Search for the cell housing the specified text and yield its (x, y) center coordinate. 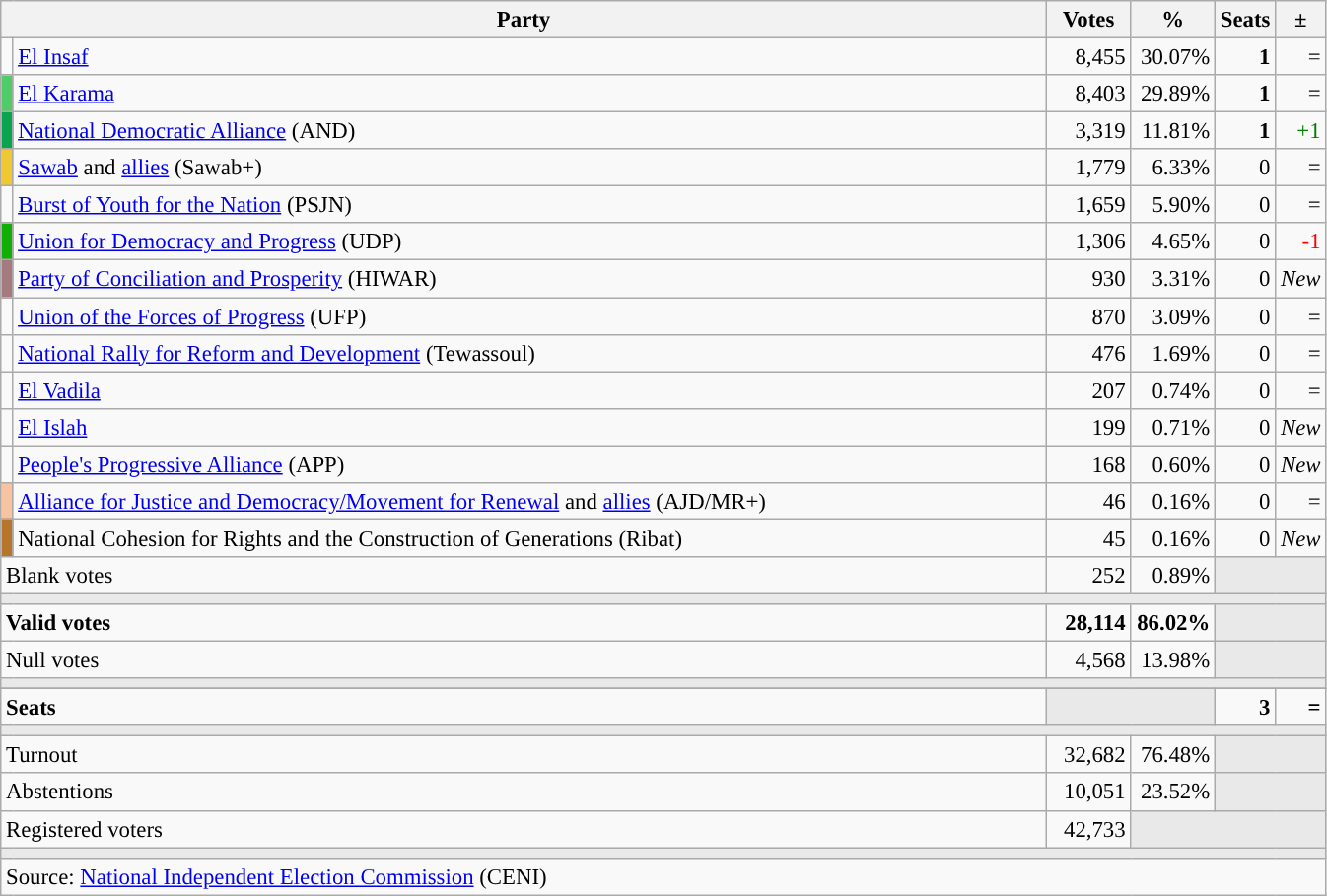
Burst of Youth for the Nation (PSJN) (529, 205)
252 (1088, 576)
5.90% (1173, 205)
1,659 (1088, 205)
Null votes (524, 660)
3.09% (1173, 316)
46 (1088, 502)
476 (1088, 353)
45 (1088, 538)
3,319 (1088, 131)
National Cohesion for Rights and the Construction of Generations (Ribat) (529, 538)
76.48% (1173, 755)
8,455 (1088, 57)
23.52% (1173, 793)
Blank votes (524, 576)
4.65% (1173, 241)
El Islah (529, 427)
+1 (1301, 131)
National Democratic Alliance (AND) (529, 131)
Votes (1088, 20)
1,779 (1088, 168)
Party (524, 20)
Party of Conciliation and Prosperity (HIWAR) (529, 279)
% (1173, 20)
29.89% (1173, 94)
Turnout (524, 755)
El Karama (529, 94)
6.33% (1173, 168)
Sawab and allies (Sawab+) (529, 168)
El Insaf (529, 57)
3 (1246, 708)
Abstentions (524, 793)
207 (1088, 390)
28,114 (1088, 623)
30.07% (1173, 57)
3.31% (1173, 279)
0.89% (1173, 576)
930 (1088, 279)
Union of the Forces of Progress (UFP) (529, 316)
42,733 (1088, 829)
± (1301, 20)
10,051 (1088, 793)
8,403 (1088, 94)
0.71% (1173, 427)
1.69% (1173, 353)
1,306 (1088, 241)
199 (1088, 427)
El Vadila (529, 390)
Valid votes (524, 623)
Alliance for Justice and Democracy/Movement for Renewal and allies (AJD/MR+) (529, 502)
0.74% (1173, 390)
Union for Democracy and Progress (UDP) (529, 241)
0.60% (1173, 464)
4,568 (1088, 660)
168 (1088, 464)
National Rally for Reform and Development (Tewassoul) (529, 353)
People's Progressive Alliance (APP) (529, 464)
86.02% (1173, 623)
870 (1088, 316)
Source: National Independent Election Commission (CENI) (663, 876)
-1 (1301, 241)
13.98% (1173, 660)
32,682 (1088, 755)
Registered voters (524, 829)
11.81% (1173, 131)
